Extract the (X, Y) coordinate from the center of the cell holding the provided text.  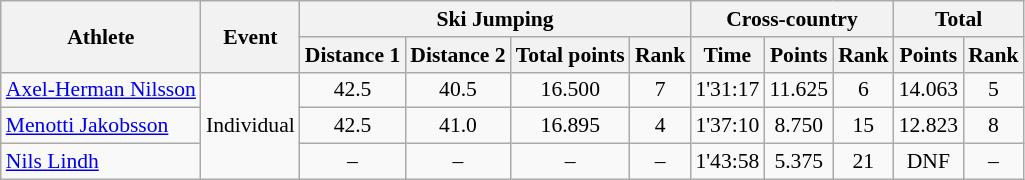
41.0 (458, 126)
Individual (250, 126)
Ski Jumping (496, 19)
1'43:58 (727, 162)
8 (994, 126)
11.625 (798, 90)
15 (864, 126)
Time (727, 55)
21 (864, 162)
Distance 1 (352, 55)
Total (959, 19)
DNF (928, 162)
Axel-Herman Nilsson (101, 90)
1'37:10 (727, 126)
Cross-country (792, 19)
16.500 (570, 90)
5.375 (798, 162)
40.5 (458, 90)
16.895 (570, 126)
Athlete (101, 36)
14.063 (928, 90)
7 (660, 90)
Distance 2 (458, 55)
Menotti Jakobsson (101, 126)
6 (864, 90)
Nils Lindh (101, 162)
Total points (570, 55)
1'31:17 (727, 90)
5 (994, 90)
Event (250, 36)
4 (660, 126)
12.823 (928, 126)
8.750 (798, 126)
